Find where the given text appears and provide that cell's center as [x, y] coordinate. 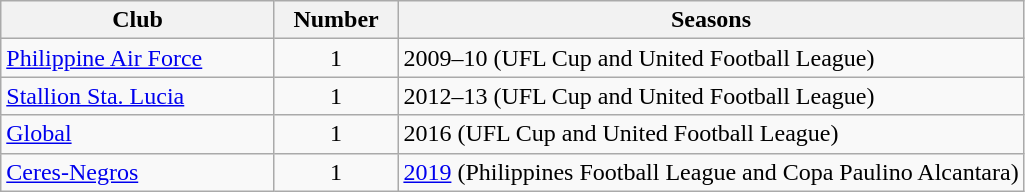
2009–10 (UFL Cup and United Football League) [711, 58]
Global [138, 134]
2016 (UFL Cup and United Football League) [711, 134]
Philippine Air Force [138, 58]
Number [336, 20]
Ceres-Negros [138, 172]
2019 (Philippines Football League and Copa Paulino Alcantara) [711, 172]
2012–13 (UFL Cup and United Football League) [711, 96]
Seasons [711, 20]
Stallion Sta. Lucia [138, 96]
Club [138, 20]
